Scan for the cell matching the given text and deliver its [x, y] coordinate at center. 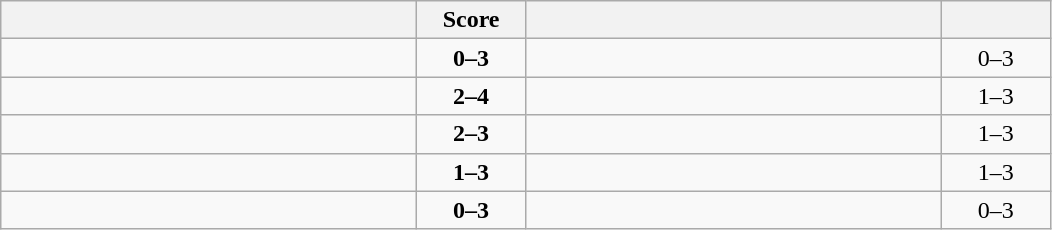
2–4 [472, 96]
Score [472, 20]
2–3 [472, 134]
